Identify which cell holds the provided text, then report its [x, y] central coordinate. 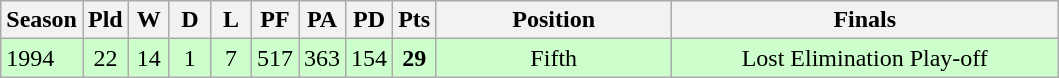
L [230, 20]
1 [190, 58]
363 [322, 58]
Pld [105, 20]
Finals [865, 20]
22 [105, 58]
PF [274, 20]
W [148, 20]
PD [370, 20]
D [190, 20]
7 [230, 58]
Pts [414, 20]
Lost Elimination Play-off [865, 58]
PA [322, 20]
Fifth [554, 58]
154 [370, 58]
1994 [42, 58]
29 [414, 58]
517 [274, 58]
14 [148, 58]
Position [554, 20]
Season [42, 20]
